Return the [X, Y] coordinate for the center point of the cell that contains the specified text.  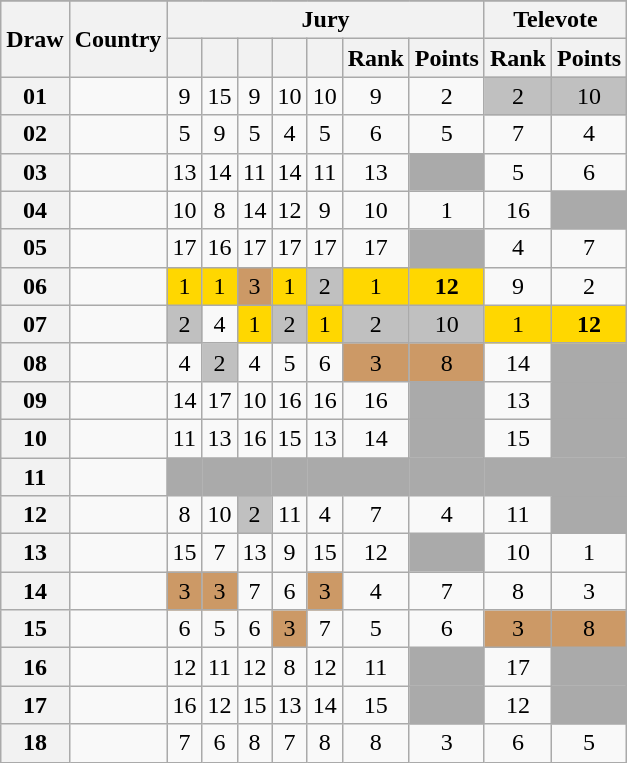
04 [35, 210]
Jury [326, 20]
Draw [35, 39]
Televote [555, 20]
06 [35, 286]
09 [35, 400]
Country [118, 39]
18 [35, 743]
03 [35, 172]
08 [35, 362]
01 [35, 96]
02 [35, 134]
07 [35, 324]
05 [35, 248]
